Capture the cell that displays the provided text and extract its (x, y) central coordinate. 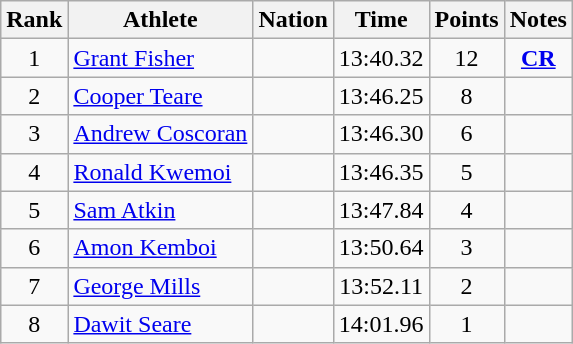
Cooper Teare (160, 96)
13:46.25 (381, 96)
Time (381, 20)
13:50.64 (381, 248)
7 (34, 286)
Points (466, 20)
Andrew Coscoran (160, 134)
12 (466, 58)
Grant Fisher (160, 58)
Athlete (160, 20)
13:46.30 (381, 134)
Notes (538, 20)
Nation (293, 20)
Sam Atkin (160, 210)
13:47.84 (381, 210)
13:46.35 (381, 172)
Dawit Seare (160, 324)
Amon Kemboi (160, 248)
George Mills (160, 286)
14:01.96 (381, 324)
CR (538, 58)
Ronald Kwemoi (160, 172)
Rank (34, 20)
13:52.11 (381, 286)
13:40.32 (381, 58)
